Identify which cell holds the provided text, then report its (x, y) central coordinate. 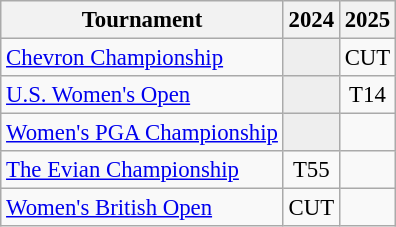
T55 (311, 170)
The Evian Championship (142, 170)
2024 (311, 20)
Chevron Championship (142, 58)
2025 (367, 20)
Women's PGA Championship (142, 133)
U.S. Women's Open (142, 95)
Women's British Open (142, 208)
Tournament (142, 20)
T14 (367, 95)
